Capture the cell that displays the provided text and extract its [x, y] central coordinate. 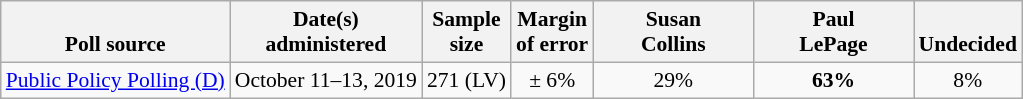
Date(s)administered [326, 32]
8% [968, 80]
SusanCollins [673, 32]
October 11–13, 2019 [326, 80]
Poll source [116, 32]
Samplesize [466, 32]
Undecided [968, 32]
29% [673, 80]
± 6% [552, 80]
Marginof error [552, 32]
271 (LV) [466, 80]
Public Policy Polling (D) [116, 80]
63% [833, 80]
PaulLePage [833, 32]
